Capture the cell that displays the provided text and extract its (X, Y) central coordinate. 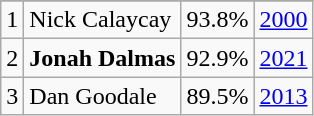
Dan Goodale (102, 96)
2013 (284, 96)
1 (12, 20)
2021 (284, 58)
92.9% (218, 58)
2000 (284, 20)
3 (12, 96)
Jonah Dalmas (102, 58)
89.5% (218, 96)
2 (12, 58)
93.8% (218, 20)
Nick Calaycay (102, 20)
